From the cell containing the given text, extract its center point as (X, Y) coordinate. 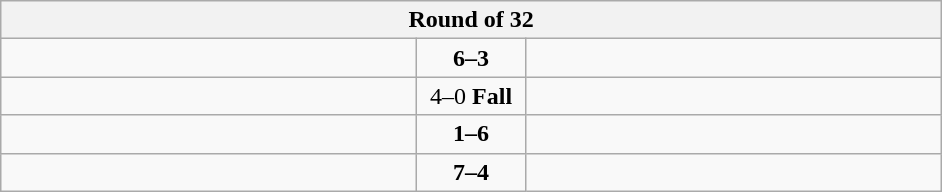
1–6 (472, 134)
4–0 Fall (472, 96)
6–3 (472, 58)
7–4 (472, 172)
Round of 32 (472, 20)
